For the text-containing cell, return its midpoint in (x, y) coordinate format. 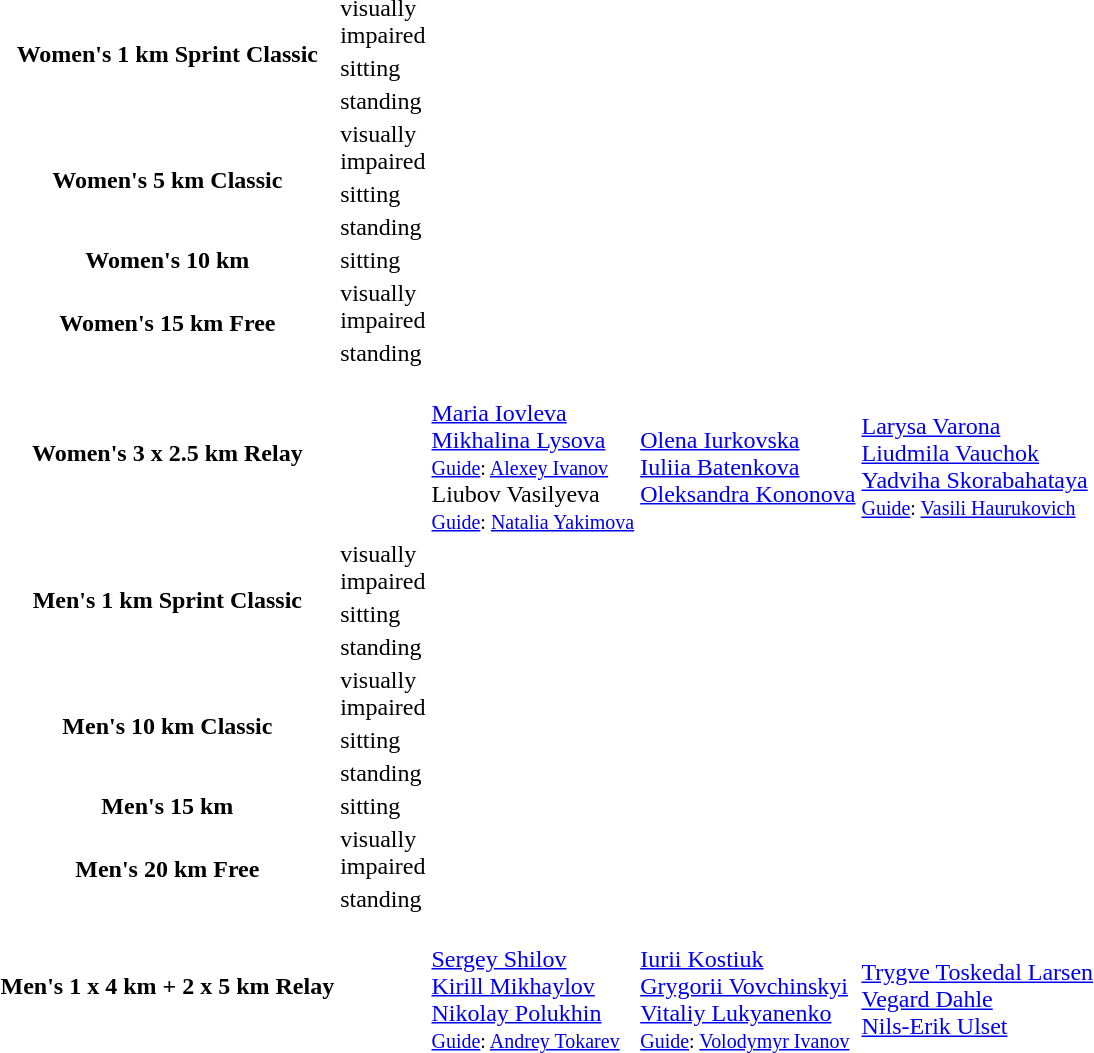
Maria IovlevaMikhalina LysovaGuide: Alexey IvanovLiubov VasilyevaGuide: Natalia Yakimova (533, 454)
Olena IurkovskaIuliia BatenkovaOleksandra Kononova (748, 454)
